Detect which cell encompasses the target text, then output its (x, y) center coordinate. 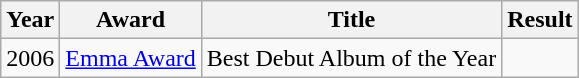
Title (351, 20)
2006 (30, 58)
Year (30, 20)
Award (130, 20)
Result (540, 20)
Best Debut Album of the Year (351, 58)
Emma Award (130, 58)
